Detect which cell encompasses the target text, then output its [x, y] center coordinate. 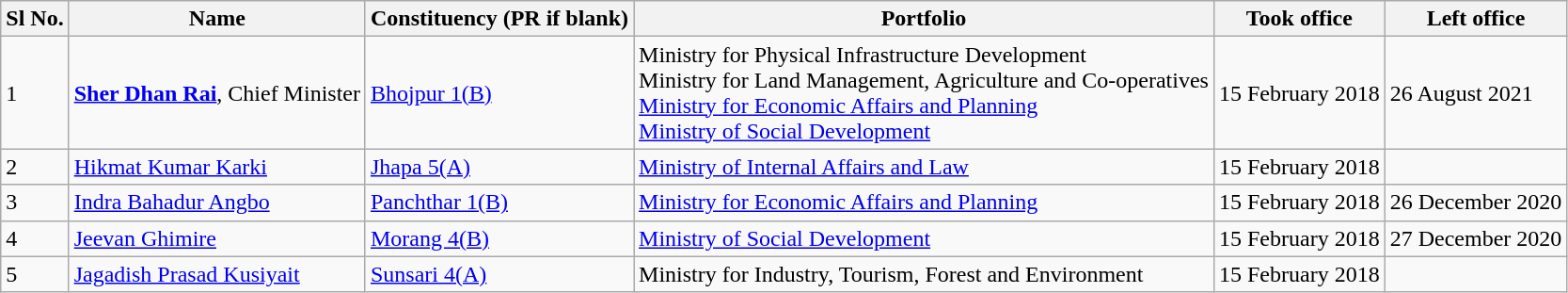
Constituency (PR if blank) [499, 19]
Ministry for Economic Affairs and Planning [924, 203]
5 [35, 274]
Jeevan Ghimire [216, 238]
Hikmat Kumar Karki [216, 167]
1 [35, 92]
Jagadish Prasad Kusiyait [216, 274]
Ministry of Internal Affairs and Law [924, 167]
26 December 2020 [1476, 203]
26 August 2021 [1476, 92]
Name [216, 19]
3 [35, 203]
Sunsari 4(A) [499, 274]
Left office [1476, 19]
Ministry of Social Development [924, 238]
Indra Bahadur Angbo [216, 203]
Sher Dhan Rai, Chief Minister [216, 92]
2 [35, 167]
Jhapa 5(A) [499, 167]
Bhojpur 1(B) [499, 92]
Panchthar 1(B) [499, 203]
Took office [1299, 19]
Sl No. [35, 19]
27 December 2020 [1476, 238]
Morang 4(B) [499, 238]
Ministry for Industry, Tourism, Forest and Environment [924, 274]
Portfolio [924, 19]
4 [35, 238]
